Capture the cell that displays the provided text and extract its [x, y] central coordinate. 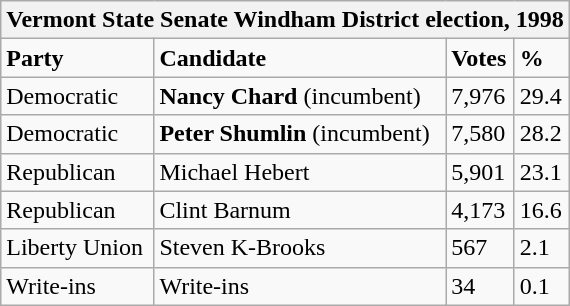
4,173 [480, 210]
% [542, 58]
Liberty Union [78, 248]
Party [78, 58]
Vermont State Senate Windham District election, 1998 [286, 20]
16.6 [542, 210]
7,580 [480, 134]
567 [480, 248]
Clint Barnum [300, 210]
2.1 [542, 248]
Nancy Chard (incumbent) [300, 96]
Candidate [300, 58]
5,901 [480, 172]
Peter Shumlin (incumbent) [300, 134]
Michael Hebert [300, 172]
Steven K-Brooks [300, 248]
0.1 [542, 286]
29.4 [542, 96]
7,976 [480, 96]
Votes [480, 58]
28.2 [542, 134]
34 [480, 286]
23.1 [542, 172]
